Capture the cell that displays the provided text and extract its [X, Y] central coordinate. 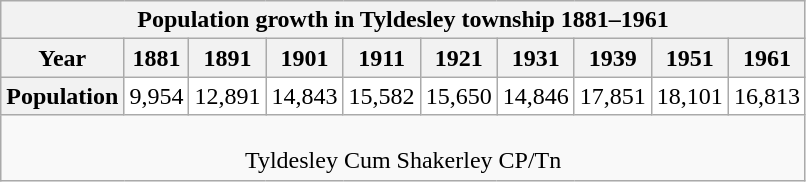
15,650 [458, 96]
17,851 [612, 96]
14,846 [536, 96]
Population [62, 96]
Population growth in Tyldesley township 1881–1961 [404, 20]
1961 [766, 58]
1881 [156, 58]
12,891 [228, 96]
Year [62, 58]
1951 [690, 58]
16,813 [766, 96]
1891 [228, 58]
14,843 [304, 96]
1921 [458, 58]
1901 [304, 58]
1931 [536, 58]
15,582 [382, 96]
1911 [382, 58]
Tyldesley Cum Shakerley CP/Tn [404, 148]
9,954 [156, 96]
18,101 [690, 96]
1939 [612, 58]
